Pinpoint the cell where the given text exists, returning its [X, Y] midpoint coordinate. 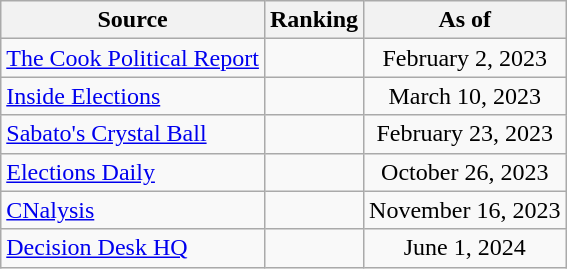
June 1, 2024 [465, 248]
Inside Elections [133, 96]
March 10, 2023 [465, 96]
Sabato's Crystal Ball [133, 134]
The Cook Political Report [133, 58]
February 23, 2023 [465, 134]
November 16, 2023 [465, 210]
CNalysis [133, 210]
As of [465, 20]
October 26, 2023 [465, 172]
Ranking [314, 20]
Decision Desk HQ [133, 248]
Elections Daily [133, 172]
February 2, 2023 [465, 58]
Source [133, 20]
